Locate the cell with the specified text and output its [x, y] center coordinate. 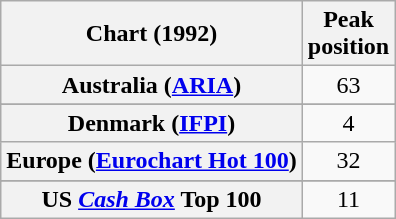
Denmark (IFPI) [152, 123]
32 [348, 161]
11 [348, 199]
US Cash Box Top 100 [152, 199]
Europe (Eurochart Hot 100) [152, 161]
63 [348, 85]
Chart (1992) [152, 34]
Peakposition [348, 34]
4 [348, 123]
Australia (ARIA) [152, 85]
